Pinpoint the cell where the given text exists, returning its [X, Y] midpoint coordinate. 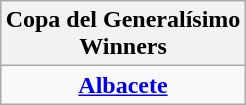
Copa del GeneralísimoWinners [123, 34]
Albacete [123, 85]
